From the cell containing the given text, extract its center point as (x, y) coordinate. 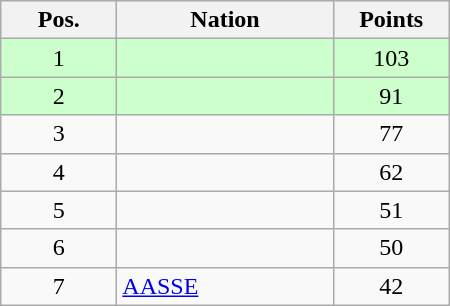
91 (391, 96)
Nation (225, 20)
2 (59, 96)
103 (391, 58)
62 (391, 172)
51 (391, 210)
Points (391, 20)
6 (59, 248)
Pos. (59, 20)
77 (391, 134)
7 (59, 286)
50 (391, 248)
AASSE (225, 286)
42 (391, 286)
1 (59, 58)
5 (59, 210)
3 (59, 134)
4 (59, 172)
